Capture the cell that displays the provided text and extract its [X, Y] central coordinate. 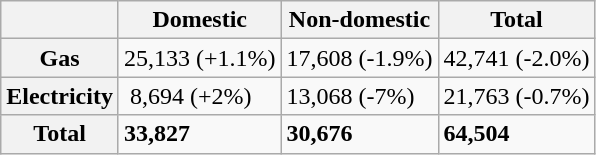
42,741 (-2.0%) [516, 58]
Non-domestic [360, 20]
33,827 [200, 134]
Domestic [200, 20]
8,694 (+2%) [200, 96]
17,608 (-1.9%) [360, 58]
30,676 [360, 134]
21,763 (-0.7%) [516, 96]
13,068 (-7%) [360, 96]
Gas [60, 58]
25,133 (+1.1%) [200, 58]
Electricity [60, 96]
64,504 [516, 134]
